Locate the cell with the specified text and output its (x, y) center coordinate. 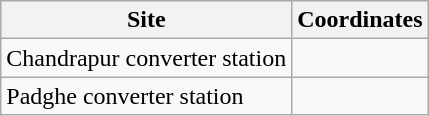
Padghe converter station (146, 96)
Coordinates (360, 20)
Site (146, 20)
Chandrapur converter station (146, 58)
